Provide the (X, Y) coordinate of the cell's center where the given text is located.  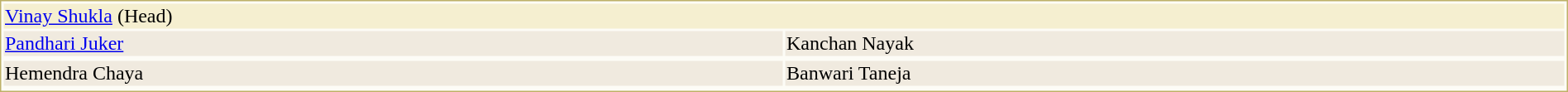
Hemendra Chaya (393, 74)
Kanchan Nayak (1175, 44)
Vinay Shukla (Head) (784, 16)
Pandhari Juker (393, 44)
Banwari Taneja (1175, 74)
